Detect which cell encompasses the target text, then output its (x, y) center coordinate. 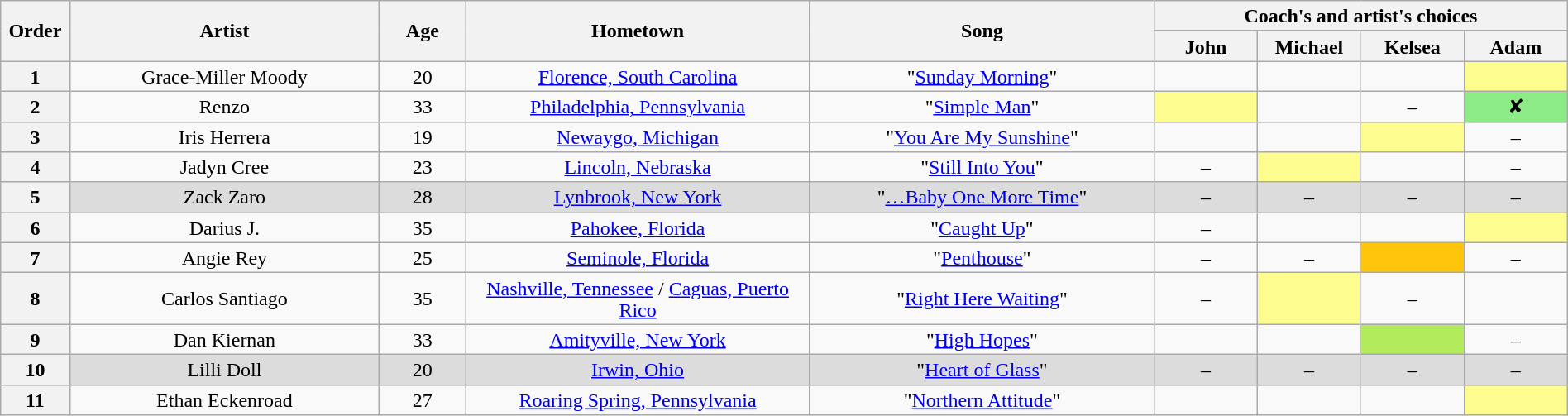
"Sunday Morning" (982, 76)
Kelsea (1413, 46)
2 (35, 106)
"…Baby One More Time" (982, 197)
Pahokee, Florida (638, 228)
Order (35, 31)
19 (423, 137)
4 (35, 167)
3 (35, 137)
"High Hopes" (982, 339)
Age (423, 31)
28 (423, 197)
Florence, South Carolina (638, 76)
"Right Here Waiting" (982, 299)
11 (35, 400)
Ethan Eckenroad (225, 400)
Hometown (638, 31)
"You Are My Sunshine" (982, 137)
Darius J. (225, 228)
Renzo (225, 106)
Artist (225, 31)
Grace-Miller Moody (225, 76)
John (1206, 46)
Zack Zaro (225, 197)
Seminole, Florida (638, 258)
8 (35, 299)
6 (35, 228)
✘ (1515, 106)
Coach's and artist's choices (1361, 17)
Iris Herrera (225, 137)
Angie Rey (225, 258)
Jadyn Cree (225, 167)
Michael (1310, 46)
7 (35, 258)
"Northern Attitude" (982, 400)
Roaring Spring, Pennsylvania (638, 400)
Dan Kiernan (225, 339)
Song (982, 31)
Adam (1515, 46)
"Simple Man" (982, 106)
Lilli Doll (225, 369)
25 (423, 258)
Amityville, New York (638, 339)
23 (423, 167)
Lynbrook, New York (638, 197)
5 (35, 197)
10 (35, 369)
1 (35, 76)
Lincoln, Nebraska (638, 167)
Philadelphia, Pennsylvania (638, 106)
"Caught Up" (982, 228)
"Still Into You" (982, 167)
"Heart of Glass" (982, 369)
"Penthouse" (982, 258)
Nashville, Tennessee / Caguas, Puerto Rico (638, 299)
27 (423, 400)
9 (35, 339)
Carlos Santiago (225, 299)
Newaygo, Michigan (638, 137)
Irwin, Ohio (638, 369)
